Detect which cell encompasses the target text, then output its [X, Y] center coordinate. 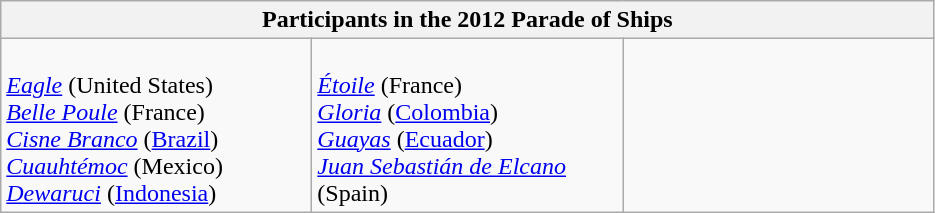
Eagle (United States) Belle Poule (France) Cisne Branco (Brazil) Cuauhtémoc (Mexico) Dewaruci (Indonesia) [156, 126]
Participants in the 2012 Parade of Ships [468, 20]
Étoile (France) Gloria (Colombia) Guayas (Ecuador) Juan Sebastián de Elcano (Spain) [468, 126]
